For the text-containing cell, return its midpoint in (X, Y) coordinate format. 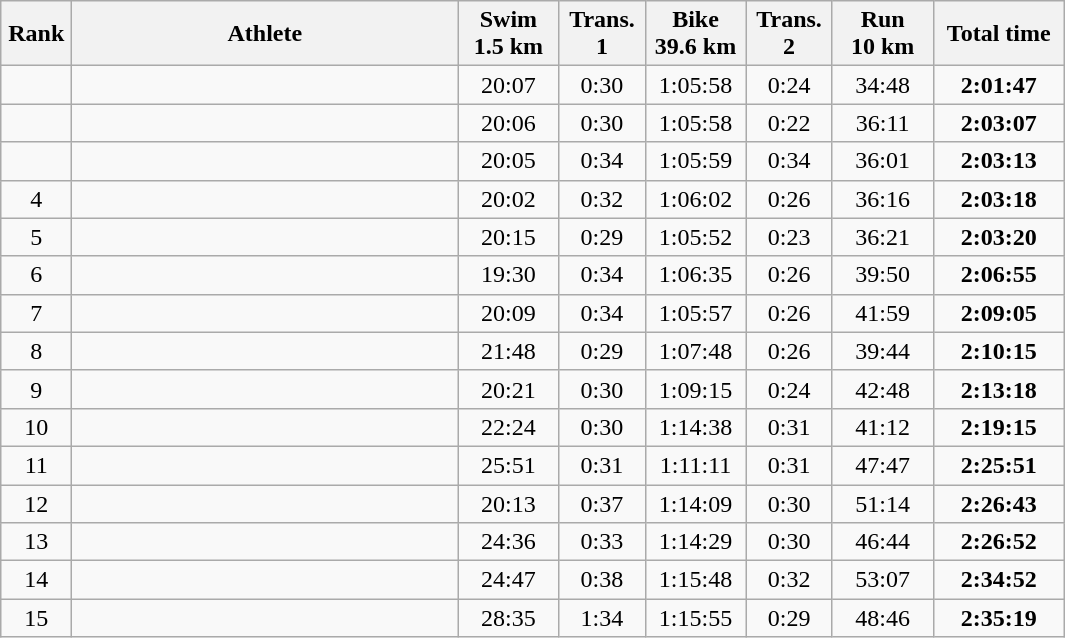
51:14 (882, 503)
7 (36, 313)
Trans. 1 (602, 34)
21:48 (508, 351)
20:07 (508, 85)
20:13 (508, 503)
0:22 (789, 123)
36:01 (882, 161)
1:15:55 (696, 618)
1:14:09 (696, 503)
41:12 (882, 427)
5 (36, 237)
34:48 (882, 85)
1:34 (602, 618)
24:47 (508, 580)
2:01:47 (998, 85)
1:06:35 (696, 275)
2:34:52 (998, 580)
2:03:13 (998, 161)
2:06:55 (998, 275)
39:50 (882, 275)
20:21 (508, 389)
0:33 (602, 542)
36:21 (882, 237)
41:59 (882, 313)
47:47 (882, 465)
22:24 (508, 427)
12 (36, 503)
1:14:38 (696, 427)
13 (36, 542)
1:15:48 (696, 580)
4 (36, 199)
42:48 (882, 389)
2:26:52 (998, 542)
20:05 (508, 161)
2:09:05 (998, 313)
25:51 (508, 465)
46:44 (882, 542)
Athlete (265, 34)
1:05:52 (696, 237)
20:06 (508, 123)
24:36 (508, 542)
2:03:18 (998, 199)
20:15 (508, 237)
1:07:48 (696, 351)
2:19:15 (998, 427)
1:14:29 (696, 542)
20:02 (508, 199)
2:10:15 (998, 351)
2:03:07 (998, 123)
1:06:02 (696, 199)
11 (36, 465)
Trans. 2 (789, 34)
1:05:59 (696, 161)
Bike39.6 km (696, 34)
36:11 (882, 123)
19:30 (508, 275)
20:09 (508, 313)
Swim1.5 km (508, 34)
2:35:19 (998, 618)
Total time (998, 34)
2:25:51 (998, 465)
14 (36, 580)
Rank (36, 34)
1:05:57 (696, 313)
8 (36, 351)
39:44 (882, 351)
2:13:18 (998, 389)
9 (36, 389)
53:07 (882, 580)
2:26:43 (998, 503)
36:16 (882, 199)
10 (36, 427)
2:03:20 (998, 237)
0:23 (789, 237)
1:11:11 (696, 465)
0:38 (602, 580)
1:09:15 (696, 389)
Run10 km (882, 34)
0:37 (602, 503)
15 (36, 618)
28:35 (508, 618)
6 (36, 275)
48:46 (882, 618)
